Provide the [x, y] coordinate of the cell's center where the given text is located.  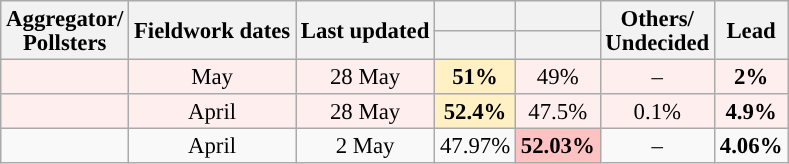
May [212, 78]
2 May [366, 146]
52.4% [476, 112]
Aggregator/Pollsters [65, 30]
49% [558, 78]
Last updated [366, 30]
51% [476, 78]
47.5% [558, 112]
Fieldwork dates [212, 30]
Lead [750, 30]
4.06% [750, 146]
Others/Undecided [657, 30]
47.97% [476, 146]
0.1% [657, 112]
4.9% [750, 112]
2% [750, 78]
52.03% [558, 146]
